Identify which cell holds the provided text, then report its [X, Y] central coordinate. 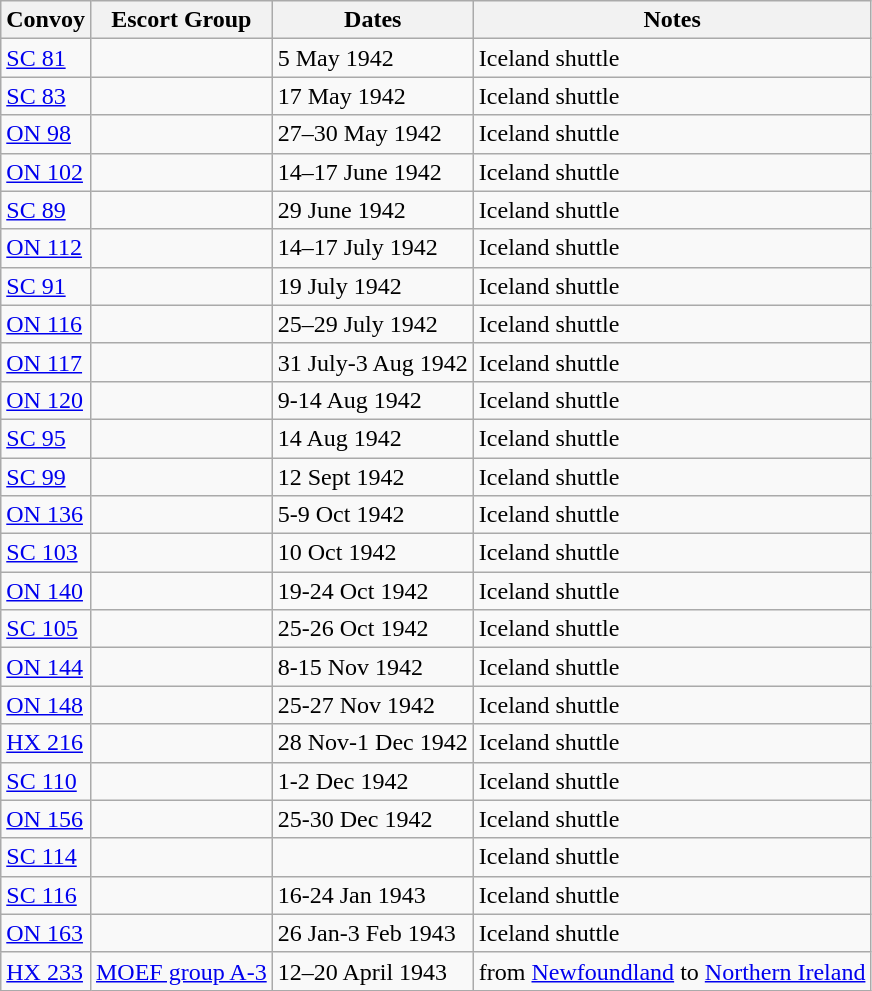
ON 136 [46, 515]
9-14 Aug 1942 [372, 400]
ON 116 [46, 324]
25-26 Oct 1942 [372, 629]
ON 163 [46, 933]
MOEF group A-3 [181, 971]
Dates [372, 20]
25-30 Dec 1942 [372, 819]
10 Oct 1942 [372, 553]
ON 112 [46, 248]
ON 140 [46, 591]
HX 233 [46, 971]
16-24 Jan 1943 [372, 895]
5 May 1942 [372, 58]
ON 98 [46, 134]
ON 102 [46, 172]
SC 99 [46, 477]
25–29 July 1942 [372, 324]
5-9 Oct 1942 [372, 515]
29 June 1942 [372, 210]
17 May 1942 [372, 96]
1-2 Dec 1942 [372, 781]
Notes [672, 20]
SC 103 [46, 553]
SC 105 [46, 629]
SC 83 [46, 96]
SC 114 [46, 857]
Convoy [46, 20]
from Newfoundland to Northern Ireland [672, 971]
HX 216 [46, 743]
SC 110 [46, 781]
31 July-3 Aug 1942 [372, 362]
ON 144 [46, 667]
25-27 Nov 1942 [372, 705]
ON 148 [46, 705]
12–20 April 1943 [372, 971]
26 Jan-3 Feb 1943 [372, 933]
19 July 1942 [372, 286]
14–17 June 1942 [372, 172]
27–30 May 1942 [372, 134]
8-15 Nov 1942 [372, 667]
28 Nov-1 Dec 1942 [372, 743]
SC 89 [46, 210]
ON 156 [46, 819]
12 Sept 1942 [372, 477]
SC 81 [46, 58]
Escort Group [181, 20]
ON 117 [46, 362]
19-24 Oct 1942 [372, 591]
ON 120 [46, 400]
SC 116 [46, 895]
14 Aug 1942 [372, 438]
14–17 July 1942 [372, 248]
SC 95 [46, 438]
SC 91 [46, 286]
